Find where the given text appears and provide that cell's center as (X, Y) coordinate. 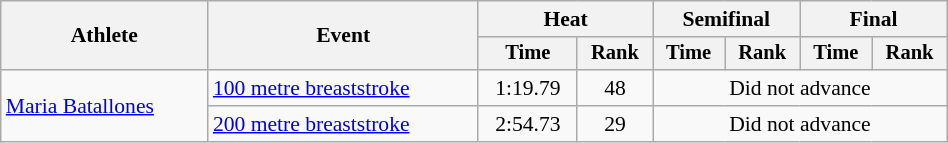
48 (614, 88)
Final (874, 19)
1:19.79 (528, 88)
Event (344, 36)
Semifinal (726, 19)
100 metre breaststroke (344, 88)
200 metre breaststroke (344, 124)
Heat (565, 19)
29 (614, 124)
Maria Batallones (104, 106)
2:54.73 (528, 124)
Athlete (104, 36)
